For the text-containing cell, return its midpoint in [x, y] coordinate format. 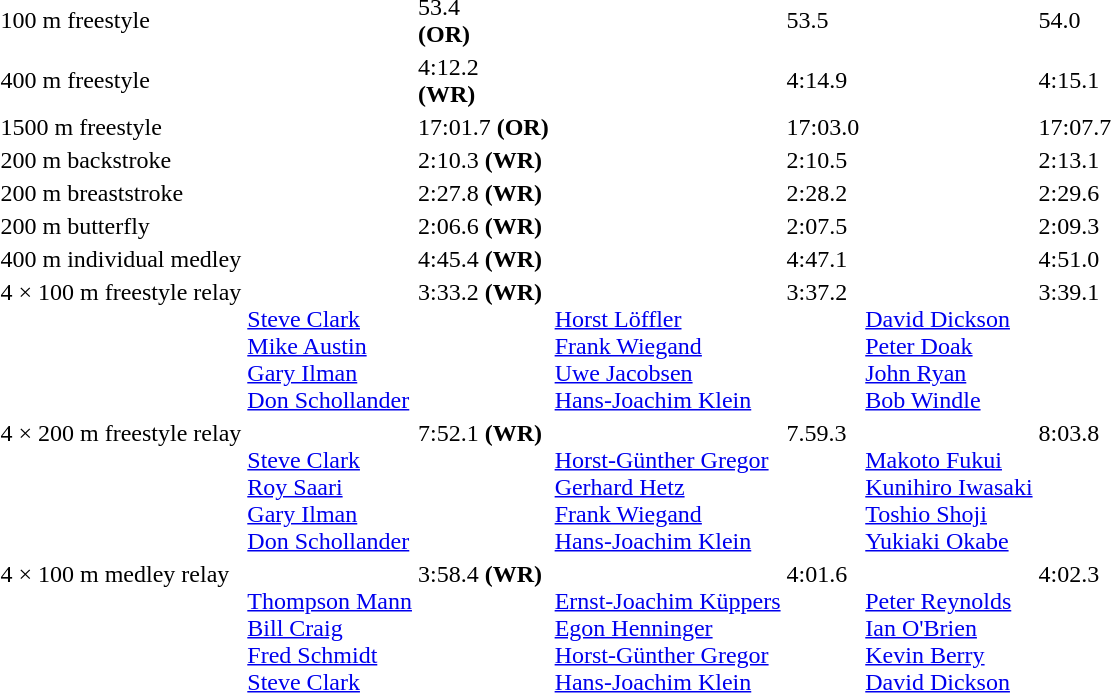
4:14.9 [823, 80]
Steve ClarkMike AustinGary IlmanDon Schollander [330, 346]
2:10.5 [823, 160]
2:07.5 [823, 226]
3:37.2 [823, 346]
7.59.3 [823, 487]
Horst-Günther GregorGerhard HetzFrank WiegandHans-Joachim Klein [668, 487]
17:03.0 [823, 127]
2:27.8 (WR) [483, 193]
Steve ClarkRoy SaariGary IlmanDon Schollander [330, 487]
2:10.3 (WR) [483, 160]
4:47.1 [823, 259]
3:33.2 (WR) [483, 346]
17:01.7 (OR) [483, 127]
Horst LöfflerFrank WiegandUwe JacobsenHans-Joachim Klein [668, 346]
2:28.2 [823, 193]
2:06.6 (WR) [483, 226]
4:45.4 (WR) [483, 259]
Makoto FukuiKunihiro IwasakiToshio ShojiYukiaki Okabe [949, 487]
7:52.1 (WR) [483, 487]
4:12.2 (WR) [483, 80]
David DicksonPeter DoakJohn RyanBob Windle [949, 346]
